Extract the [X, Y] coordinate from the center of the cell holding the provided text.  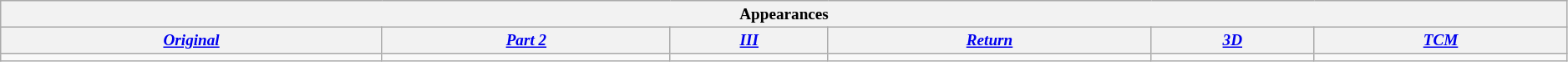
Return [989, 40]
3D [1233, 40]
III [748, 40]
TCM [1441, 40]
Appearances [784, 14]
Part 2 [526, 40]
Original [192, 40]
